From the cell containing the given text, extract its center point as (X, Y) coordinate. 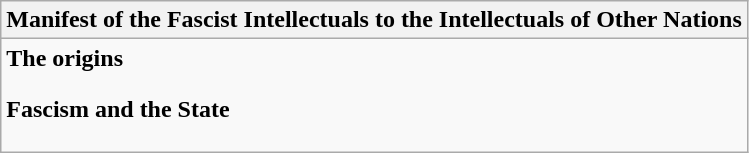
Manifest of the Fascist Intellectuals to the Intellectuals of Other Nations (374, 20)
The origins Fascism and the State (374, 96)
